Capture the cell that displays the provided text and extract its (x, y) central coordinate. 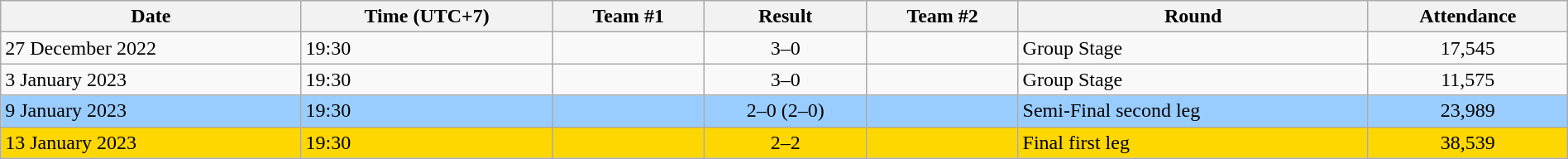
11,575 (1467, 79)
Team #1 (629, 17)
Round (1193, 17)
23,989 (1467, 111)
Time (UTC+7) (427, 17)
2–0 (2–0) (786, 111)
Semi-Final second leg (1193, 111)
9 January 2023 (151, 111)
Attendance (1467, 17)
Final first leg (1193, 142)
2–2 (786, 142)
Team #2 (943, 17)
3 January 2023 (151, 79)
38,539 (1467, 142)
Result (786, 17)
Date (151, 17)
17,545 (1467, 48)
13 January 2023 (151, 142)
27 December 2022 (151, 48)
